Extract the (x, y) coordinate from the center of the cell holding the provided text.  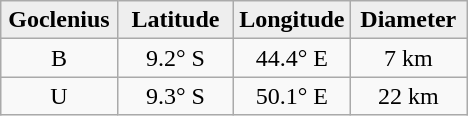
Longitude (292, 20)
7 km (408, 58)
9.3° S (175, 96)
9.2° S (175, 58)
U (59, 96)
50.1° E (292, 96)
Goclenius (59, 20)
B (59, 58)
Diameter (408, 20)
44.4° E (292, 58)
22 km (408, 96)
Latitude (175, 20)
